Capture the cell that displays the provided text and extract its [X, Y] central coordinate. 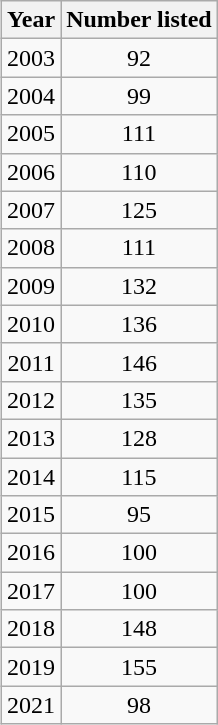
2012 [32, 400]
2005 [32, 134]
92 [140, 58]
Year [32, 20]
Number listed [140, 20]
115 [140, 477]
148 [140, 629]
95 [140, 515]
2015 [32, 515]
155 [140, 667]
2019 [32, 667]
2003 [32, 58]
2006 [32, 172]
2013 [32, 438]
2008 [32, 248]
2004 [32, 96]
2017 [32, 591]
136 [140, 324]
2018 [32, 629]
2007 [32, 210]
146 [140, 362]
98 [140, 705]
2011 [32, 362]
110 [140, 172]
2021 [32, 705]
135 [140, 400]
2009 [32, 286]
125 [140, 210]
2010 [32, 324]
132 [140, 286]
128 [140, 438]
99 [140, 96]
2016 [32, 553]
2014 [32, 477]
